Provide the (X, Y) coordinate of the cell's center where the given text is located.  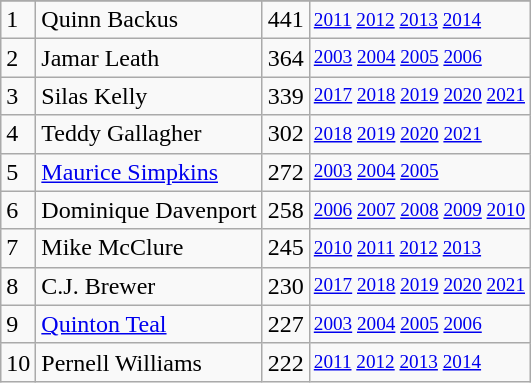
C.J. Brewer (149, 286)
Quinn Backus (149, 20)
9 (18, 324)
Silas Kelly (149, 96)
302 (286, 134)
245 (286, 248)
2006 2007 2008 2009 2010 (419, 210)
2010 2011 2012 2013 (419, 248)
2003 2004 2005 (419, 172)
Dominique Davenport (149, 210)
2018 2019 2020 2021 (419, 134)
222 (286, 362)
1 (18, 20)
4 (18, 134)
6 (18, 210)
Quinton Teal (149, 324)
272 (286, 172)
8 (18, 286)
Mike McClure (149, 248)
339 (286, 96)
227 (286, 324)
Teddy Gallagher (149, 134)
10 (18, 362)
Jamar Leath (149, 58)
441 (286, 20)
Maurice Simpkins (149, 172)
364 (286, 58)
5 (18, 172)
7 (18, 248)
2 (18, 58)
230 (286, 286)
258 (286, 210)
3 (18, 96)
Pernell Williams (149, 362)
